Output the (x, y) coordinate of the center of the cell containing the given text.  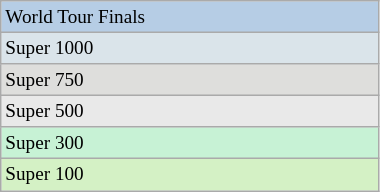
Super 750 (190, 80)
World Tour Finals (190, 17)
Super 1000 (190, 48)
Super 100 (190, 175)
Super 500 (190, 111)
Super 300 (190, 143)
